Capture the cell that displays the provided text and extract its [X, Y] central coordinate. 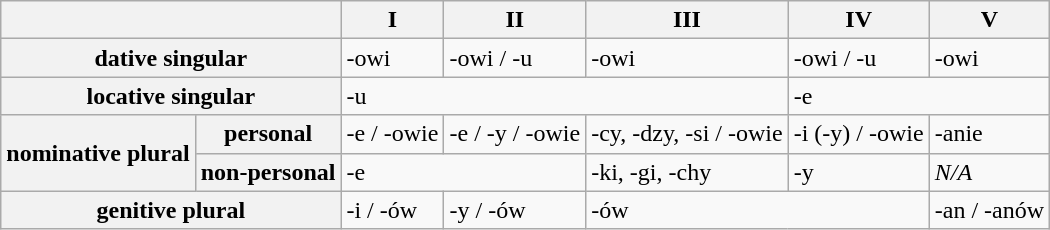
N/A [989, 172]
-e / -owie [392, 134]
III [688, 20]
-y / -ów [515, 210]
-ki, -gi, -chy [688, 172]
nominative plural [98, 153]
IV [858, 20]
-e / -y / -owie [515, 134]
non-personal [268, 172]
locative singular [171, 96]
-i (-y) / -owie [858, 134]
-ów [758, 210]
II [515, 20]
-an / -anów [989, 210]
-anie [989, 134]
personal [268, 134]
-u [564, 96]
-i / -ów [392, 210]
I [392, 20]
-y [858, 172]
V [989, 20]
-cy, -dzy, -si / -owie [688, 134]
genitive plural [171, 210]
dative singular [171, 58]
